For the text-containing cell, return its midpoint in (x, y) coordinate format. 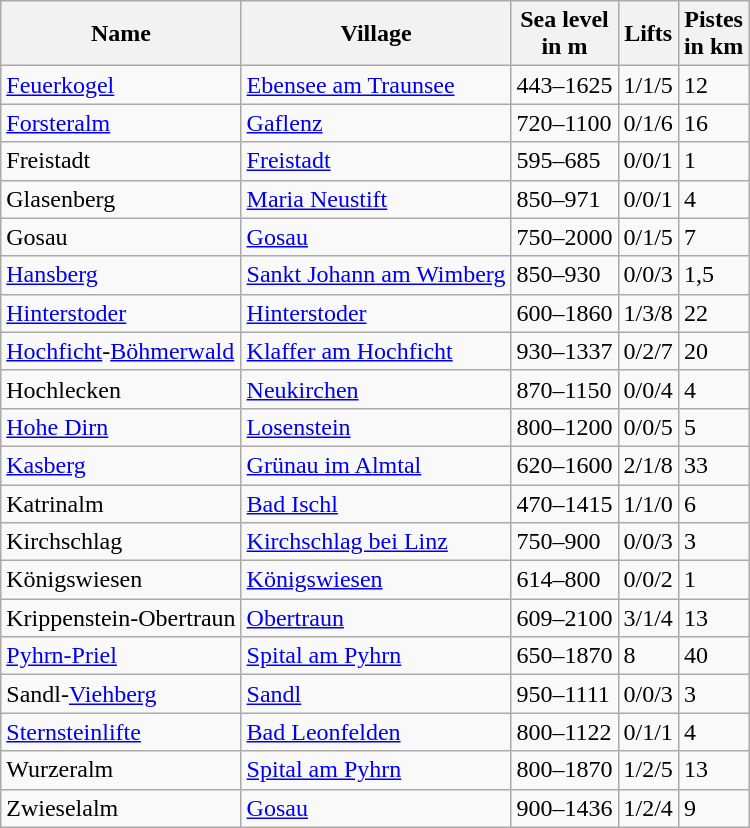
595–685 (564, 161)
Pyhrn-Priel (121, 656)
Zwieselalm (121, 808)
7 (713, 237)
750–2000 (564, 237)
900–1436 (564, 808)
443–1625 (564, 85)
Losenstein (376, 427)
20 (713, 351)
750–900 (564, 542)
Sea levelin m (564, 34)
1/2/5 (648, 770)
0/1/1 (648, 732)
Sternsteinlifte (121, 732)
Ebensee am Traunsee (376, 85)
3/1/4 (648, 618)
6 (713, 503)
1,5 (713, 275)
Kirchschlag (121, 542)
930–1337 (564, 351)
600–1860 (564, 313)
Grünau im Almtal (376, 465)
470–1415 (564, 503)
0/1/6 (648, 123)
Forsteralm (121, 123)
Obertraun (376, 618)
Name (121, 34)
0/0/4 (648, 389)
0/1/5 (648, 237)
22 (713, 313)
800–1122 (564, 732)
Wurzeralm (121, 770)
9 (713, 808)
Bad Ischl (376, 503)
Sankt Johann am Wimberg (376, 275)
Klaffer am Hochficht (376, 351)
614–800 (564, 580)
870–1150 (564, 389)
650–1870 (564, 656)
33 (713, 465)
Sandl (376, 694)
Kasberg (121, 465)
Hochlecken (121, 389)
0/0/2 (648, 580)
850–930 (564, 275)
8 (648, 656)
720–1100 (564, 123)
Pistesin km (713, 34)
609–2100 (564, 618)
Krippenstein-Obertraun (121, 618)
1/1/5 (648, 85)
1/1/0 (648, 503)
Gaflenz (376, 123)
1/3/8 (648, 313)
Village (376, 34)
620–1600 (564, 465)
Hansberg (121, 275)
950–1111 (564, 694)
1/2/4 (648, 808)
0/2/7 (648, 351)
Neukirchen (376, 389)
5 (713, 427)
Katrinalm (121, 503)
Bad Leonfelden (376, 732)
800–1200 (564, 427)
12 (713, 85)
800–1870 (564, 770)
16 (713, 123)
Sandl-Viehberg (121, 694)
Kirchschlag bei Linz (376, 542)
Glasenberg (121, 199)
850–971 (564, 199)
Hochficht-Böhmerwald (121, 351)
2/1/8 (648, 465)
Maria Neustift (376, 199)
Feuerkogel (121, 85)
Lifts (648, 34)
0/0/5 (648, 427)
Hohe Dirn (121, 427)
40 (713, 656)
